Capture the cell that displays the provided text and extract its (x, y) central coordinate. 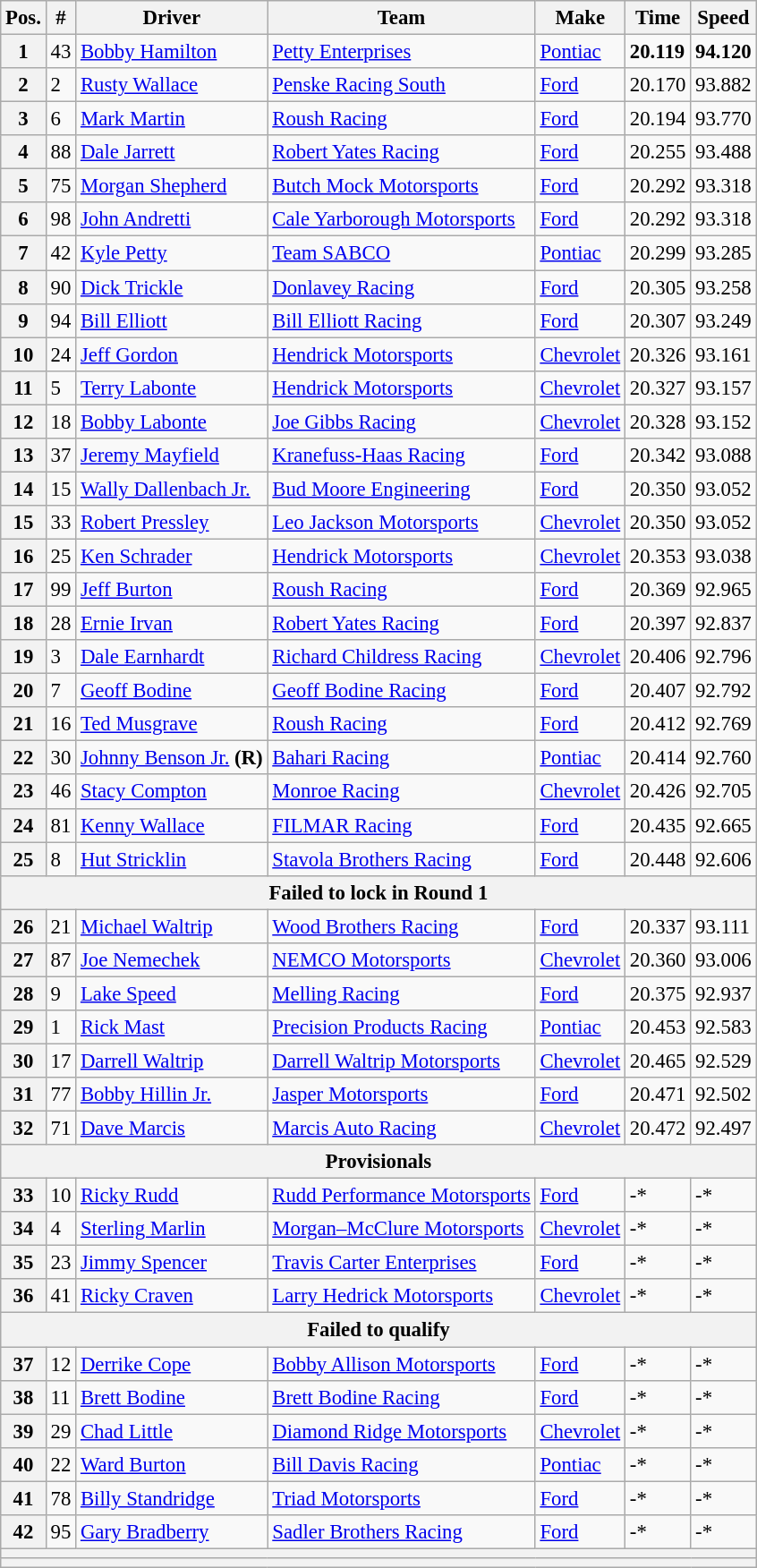
93.152 (723, 422)
Petty Enterprises (401, 52)
Triad Motorsports (401, 1498)
88 (61, 152)
Jimmy Spencer (172, 1263)
20.194 (659, 119)
Team (401, 18)
Rick Mast (172, 1027)
92.837 (723, 624)
John Andretti (172, 219)
20.426 (659, 792)
20.255 (659, 152)
71 (61, 1129)
Rusty Wallace (172, 85)
Stavola Brothers Racing (401, 859)
Bahari Racing (401, 758)
90 (61, 287)
20.435 (659, 825)
Failed to qualify (378, 1330)
Time (659, 18)
20.465 (659, 1061)
92.502 (723, 1095)
78 (61, 1498)
20.360 (659, 960)
93.249 (723, 320)
93.006 (723, 960)
Failed to lock in Round 1 (378, 892)
93.488 (723, 152)
77 (61, 1095)
92.606 (723, 859)
Travis Carter Enterprises (401, 1263)
20.327 (659, 388)
20.407 (659, 691)
20.307 (659, 320)
87 (61, 960)
14 (23, 489)
Brett Bodine Racing (401, 1397)
93.882 (723, 85)
98 (61, 219)
Melling Racing (401, 993)
92.705 (723, 792)
81 (61, 825)
Morgan Shepherd (172, 186)
Bobby Hamilton (172, 52)
20.448 (659, 859)
Billy Standridge (172, 1498)
Precision Products Racing (401, 1027)
Jasper Motorsports (401, 1095)
Derrike Cope (172, 1364)
Kyle Petty (172, 253)
20.342 (659, 456)
27 (23, 960)
Wally Dallenbach Jr. (172, 489)
Ken Schrader (172, 556)
92.583 (723, 1027)
Wood Brothers Racing (401, 926)
31 (23, 1095)
92.792 (723, 691)
20.397 (659, 624)
Jeff Gordon (172, 354)
FILMAR Racing (401, 825)
92.937 (723, 993)
NEMCO Motorsports (401, 960)
Ward Burton (172, 1464)
Ted Musgrave (172, 724)
Bobby Labonte (172, 422)
Dale Earnhardt (172, 657)
20.119 (659, 52)
Morgan–McClure Motorsports (401, 1229)
Mark Martin (172, 119)
93.088 (723, 456)
94.120 (723, 52)
Stacy Compton (172, 792)
20.299 (659, 253)
Johnny Benson Jr. (R) (172, 758)
92.665 (723, 825)
Penske Racing South (401, 85)
36 (23, 1297)
Terry Labonte (172, 388)
Provisionals (378, 1162)
93.258 (723, 287)
20.170 (659, 85)
13 (23, 456)
20.369 (659, 590)
32 (23, 1129)
39 (23, 1431)
Hut Stricklin (172, 859)
Larry Hedrick Motorsports (401, 1297)
Butch Mock Motorsports (401, 186)
Ernie Irvan (172, 624)
Pos. (23, 18)
Dave Marcis (172, 1129)
Geoff Bodine (172, 691)
92.965 (723, 590)
Gary Bradberry (172, 1532)
20.406 (659, 657)
93.161 (723, 354)
Bill Elliott Racing (401, 320)
Kranefuss-Haas Racing (401, 456)
99 (61, 590)
46 (61, 792)
Chad Little (172, 1431)
Jeremy Mayfield (172, 456)
Lake Speed (172, 993)
Cale Yarborough Motorsports (401, 219)
Sterling Marlin (172, 1229)
Joe Gibbs Racing (401, 422)
Joe Nemechek (172, 960)
20 (23, 691)
Bobby Hillin Jr. (172, 1095)
20.375 (659, 993)
20.471 (659, 1095)
# (61, 18)
Bud Moore Engineering (401, 489)
92.769 (723, 724)
20.337 (659, 926)
34 (23, 1229)
Team SABCO (401, 253)
Leo Jackson Motorsports (401, 523)
Robert Pressley (172, 523)
20.305 (659, 287)
Bobby Allison Motorsports (401, 1364)
Diamond Ridge Motorsports (401, 1431)
Bill Elliott (172, 320)
Dick Trickle (172, 287)
94 (61, 320)
Darrell Waltrip (172, 1061)
20.353 (659, 556)
19 (23, 657)
20.414 (659, 758)
92.796 (723, 657)
Michael Waltrip (172, 926)
Rudd Performance Motorsports (401, 1196)
Ricky Craven (172, 1297)
Darrell Waltrip Motorsports (401, 1061)
20.328 (659, 422)
38 (23, 1397)
20.472 (659, 1129)
Donlavey Racing (401, 287)
75 (61, 186)
43 (61, 52)
26 (23, 926)
Make (580, 18)
Kenny Wallace (172, 825)
Richard Childress Racing (401, 657)
35 (23, 1263)
Marcis Auto Racing (401, 1129)
Brett Bodine (172, 1397)
92.760 (723, 758)
Bill Davis Racing (401, 1464)
Jeff Burton (172, 590)
Speed (723, 18)
93.111 (723, 926)
92.529 (723, 1061)
40 (23, 1464)
Sadler Brothers Racing (401, 1532)
20.326 (659, 354)
93.038 (723, 556)
Dale Jarrett (172, 152)
93.157 (723, 388)
20.453 (659, 1027)
92.497 (723, 1129)
95 (61, 1532)
Geoff Bodine Racing (401, 691)
20.412 (659, 724)
Driver (172, 18)
93.285 (723, 253)
93.770 (723, 119)
Ricky Rudd (172, 1196)
Monroe Racing (401, 792)
